From the cell containing the given text, extract its center point as [x, y] coordinate. 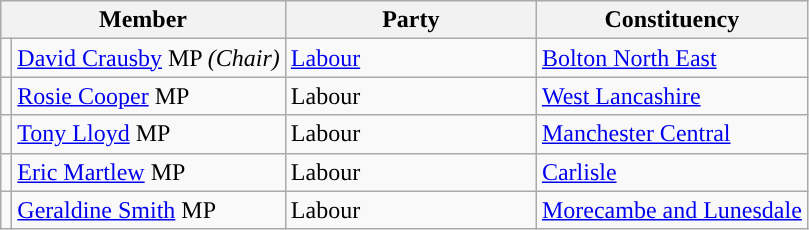
Manchester Central [672, 134]
Party [410, 20]
Constituency [672, 20]
Member [144, 20]
Geraldine Smith MP [149, 210]
Eric Martlew MP [149, 172]
Rosie Cooper MP [149, 96]
David Crausby MP (Chair) [149, 58]
Morecambe and Lunesdale [672, 210]
Tony Lloyd MP [149, 134]
Carlisle [672, 172]
Bolton North East [672, 58]
West Lancashire [672, 96]
